Capture the cell that displays the provided text and extract its [X, Y] central coordinate. 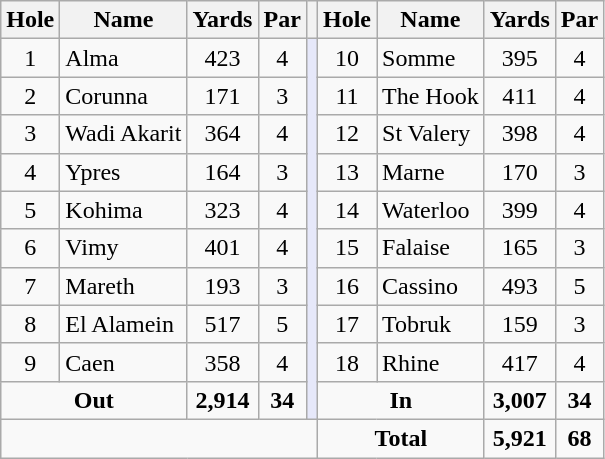
Tobruk [430, 324]
2,914 [222, 400]
Corunna [124, 96]
Kohima [124, 210]
159 [520, 324]
12 [346, 134]
323 [222, 210]
8 [30, 324]
395 [520, 58]
399 [520, 210]
68 [579, 438]
5,921 [520, 438]
The Hook [430, 96]
Total [400, 438]
7 [30, 286]
358 [222, 362]
6 [30, 248]
398 [520, 134]
Rhine [430, 362]
9 [30, 362]
493 [520, 286]
3,007 [520, 400]
14 [346, 210]
193 [222, 286]
Marne [430, 172]
St Valery [430, 134]
11 [346, 96]
Somme [430, 58]
411 [520, 96]
Mareth [124, 286]
El Alamein [124, 324]
17 [346, 324]
1 [30, 58]
Vimy [124, 248]
Alma [124, 58]
423 [222, 58]
171 [222, 96]
2 [30, 96]
13 [346, 172]
In [400, 400]
417 [520, 362]
Ypres [124, 172]
517 [222, 324]
Cassino [430, 286]
Wadi Akarit [124, 134]
Waterloo [430, 210]
164 [222, 172]
170 [520, 172]
Caen [124, 362]
15 [346, 248]
401 [222, 248]
18 [346, 362]
165 [520, 248]
364 [222, 134]
10 [346, 58]
Falaise [430, 248]
Out [94, 400]
16 [346, 286]
